Search for the cell housing the specified text and yield its (X, Y) center coordinate. 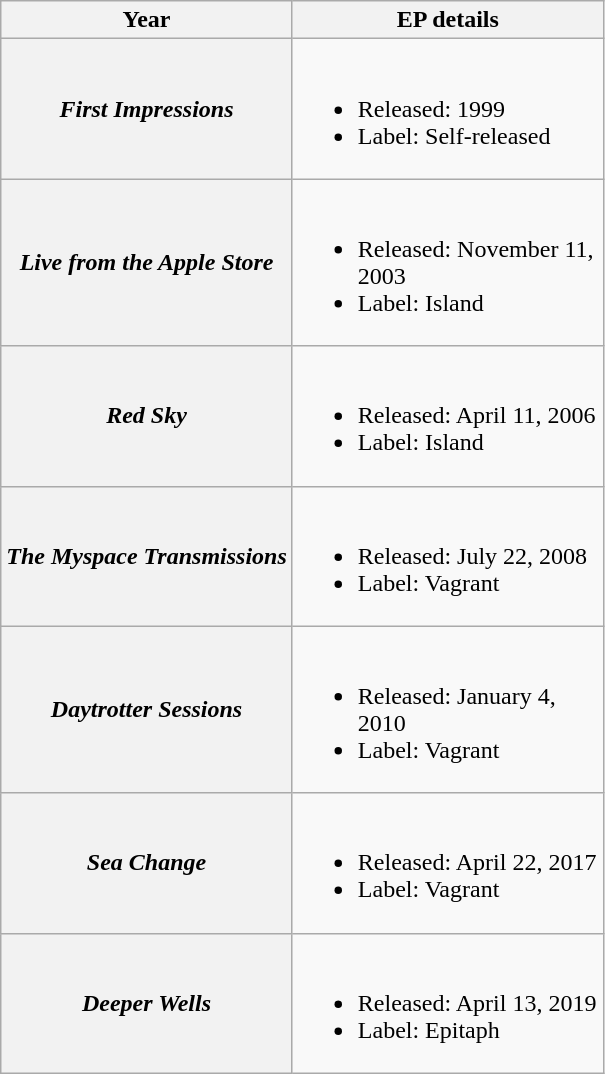
First Impressions (147, 109)
Deeper Wells (147, 1003)
Released: November 11, 2003Label: Island (448, 262)
Red Sky (147, 416)
Live from the Apple Store (147, 262)
Daytrotter Sessions (147, 710)
Released: April 22, 2017Label: Vagrant (448, 863)
Released: 1999Label: Self-released (448, 109)
Year (147, 20)
Released: January 4, 2010Label: Vagrant (448, 710)
Sea Change (147, 863)
The Myspace Transmissions (147, 556)
Released: April 11, 2006Label: Island (448, 416)
EP details (448, 20)
Released: July 22, 2008Label: Vagrant (448, 556)
Released: April 13, 2019Label: Epitaph (448, 1003)
